Return [X, Y] of the center of cell containing provided text 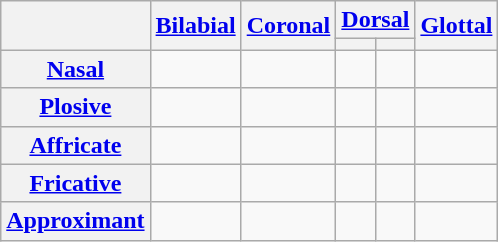
Affricate [76, 145]
Dorsal [376, 20]
Coronal [288, 26]
Nasal [76, 69]
Approximant [76, 221]
Glottal [456, 26]
Bilabial [196, 26]
Plosive [76, 107]
Fricative [76, 183]
